Pinpoint the cell where the given text exists, returning its (X, Y) midpoint coordinate. 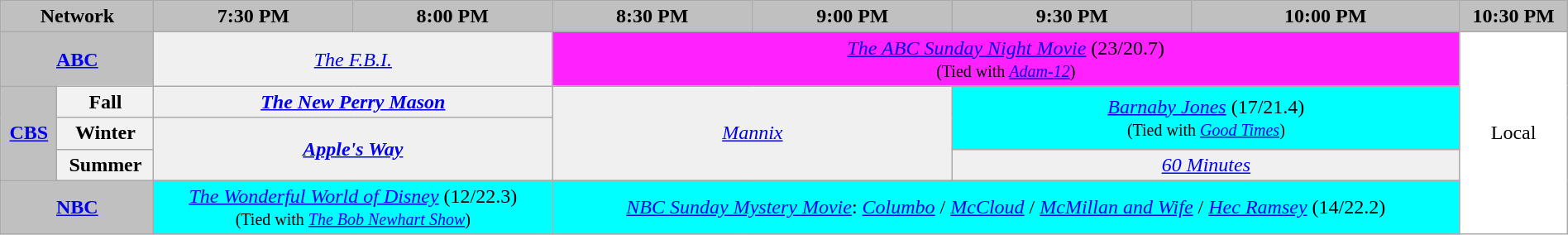
The ABC Sunday Night Movie (23/20.7)(Tied with Adam-12) (1006, 60)
The F.B.I. (353, 60)
Local (1513, 133)
60 Minutes (1206, 165)
NBC Sunday Mystery Movie: Columbo / McCloud / McMillan and Wife / Hec Ramsey (14/22.2) (1006, 207)
9:00 PM (853, 17)
Fall (106, 102)
Summer (106, 165)
Apple's Way (353, 149)
8:30 PM (653, 17)
Network (78, 17)
Barnaby Jones (17/21.4)(Tied with Good Times) (1206, 117)
The New Perry Mason (353, 102)
CBS (29, 133)
10:00 PM (1326, 17)
Winter (106, 133)
NBC (78, 207)
The Wonderful World of Disney (12/22.3)(Tied with The Bob Newhart Show) (353, 207)
8:00 PM (453, 17)
10:30 PM (1513, 17)
Mannix (753, 133)
ABC (78, 60)
7:30 PM (253, 17)
9:30 PM (1072, 17)
